Return [x, y] of the center of cell containing provided text 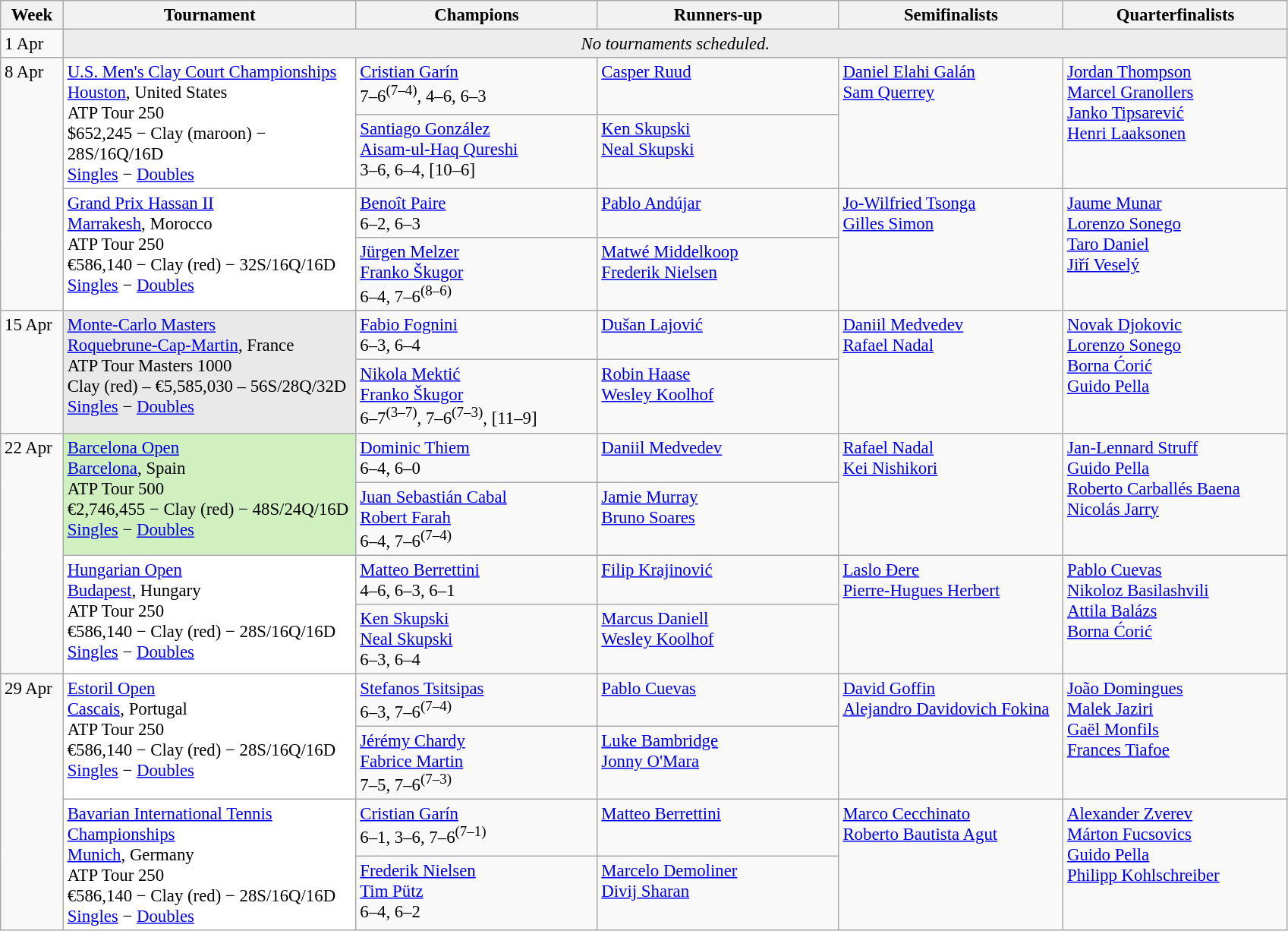
Semifinalists [951, 15]
Santiago González Aisam-ul-Haq Qureshi3–6, 6–4, [10–6] [477, 151]
Jordan Thompson Marcel Granollers Janko Tipsarević Henri Laaksonen [1176, 123]
Marco Cecchinato Roberto Bautista Agut [951, 866]
Fabio Fognini6–3, 6–4 [477, 336]
Champions [477, 15]
Cristian Garín7–6(7–4), 4–6, 6–3 [477, 86]
David Goffin Alejandro Davidovich Fokina [951, 737]
Casper Ruud [718, 86]
Pablo Cuevas [718, 700]
Benoît Paire6–2, 6–3 [477, 214]
Ken Skupski Neal Skupski6–3, 6–4 [477, 639]
Juan Sebastián Cabal Robert Farah6–4, 7–6(7–4) [477, 519]
22 Apr [32, 553]
Monte-Carlo Masters Roquebrune-Cap-Martin, FranceATP Tour Masters 1000Clay (red) – €5,585,030 – 56S/28Q/32D Singles − Doubles [209, 372]
Week [32, 15]
Pablo Andújar [718, 214]
Dušan Lajović [718, 336]
Pablo Cuevas Nikoloz Basilashvili Attila Balázs Borna Ćorić [1176, 614]
Barcelona Open Barcelona, SpainATP Tour 500€2,746,455 − Clay (red) − 48S/24Q/16D Singles − Doubles [209, 494]
Frederik Nielsen Tim Pütz6–4, 6–2 [477, 893]
Novak Djokovic Lorenzo Sonego Borna Ćorić Guido Pella [1176, 372]
Marcelo Demoliner Divij Sharan [718, 893]
Grand Prix Hassan II Marrakesh, MoroccoATP Tour 250€586,140 − Clay (red) − 32S/16Q/16DSingles − Doubles [209, 251]
15 Apr [32, 372]
Jérémy Chardy Fabrice Martin7–5, 7–6(7–3) [477, 762]
Marcus Daniell Wesley Koolhof [718, 639]
Quarterfinalists [1176, 15]
Rafael Nadal Kei Nishikori [951, 494]
Jürgen Melzer Franko Škugor6–4, 7–6(8–6) [477, 274]
Hungarian Open Budapest, HungaryATP Tour 250€586,140 − Clay (red) − 28S/16Q/16DSingles − Doubles [209, 614]
Matteo Berrettini 4–6, 6–3, 6–1 [477, 580]
8 Apr [32, 184]
Stefanos Tsitsipas 6–3, 7–6(7–4) [477, 700]
Robin Haase Wesley Koolhof [718, 396]
1 Apr [32, 44]
No tournaments scheduled. [675, 44]
Ken Skupski Neal Skupski [718, 151]
Jan-Lennard Struff Guido Pella Roberto Carballés Baena Nicolás Jarry [1176, 494]
Bavarian International Tennis Championships Munich, GermanyATP Tour 250€586,140 − Clay (red) − 28S/16Q/16DSingles − Doubles [209, 866]
Daniil Medvedev [718, 457]
Nikola Mektić Franko Škugor6–7(3–7), 7–6(7–3), [11–9] [477, 396]
Filip Krajinović [718, 580]
29 Apr [32, 802]
Laslo Đere Pierre-Hugues Herbert [951, 614]
Estoril Open Cascais, PortugalATP Tour 250€586,140 − Clay (red) − 28S/16Q/16DSingles − Doubles [209, 737]
Jaume Munar Lorenzo Sonego Taro Daniel Jiří Veselý [1176, 251]
Cristian Garín6–1, 3–6, 7–6(7–1) [477, 828]
Matteo Berrettini [718, 828]
Daniel Elahi Galán Sam Querrey [951, 123]
Daniil Medvedev Rafael Nadal [951, 372]
Luke Bambridge Jonny O'Mara [718, 762]
Jamie Murray Bruno Soares [718, 519]
Tournament [209, 15]
Dominic Thiem6–4, 6–0 [477, 457]
Jo-Wilfried Tsonga Gilles Simon [951, 251]
U.S. Men's Clay Court Championships Houston, United StatesATP Tour 250$652,245 − Clay (maroon) − 28S/16Q/16DSingles − Doubles [209, 123]
Runners-up [718, 15]
Alexander Zverev Márton Fucsovics Guido Pella Philipp Kohlschreiber [1176, 866]
Matwé Middelkoop Frederik Nielsen [718, 274]
João Domingues Malek Jaziri Gaël Monfils Frances Tiafoe [1176, 737]
